Capture the cell that displays the provided text and extract its (x, y) central coordinate. 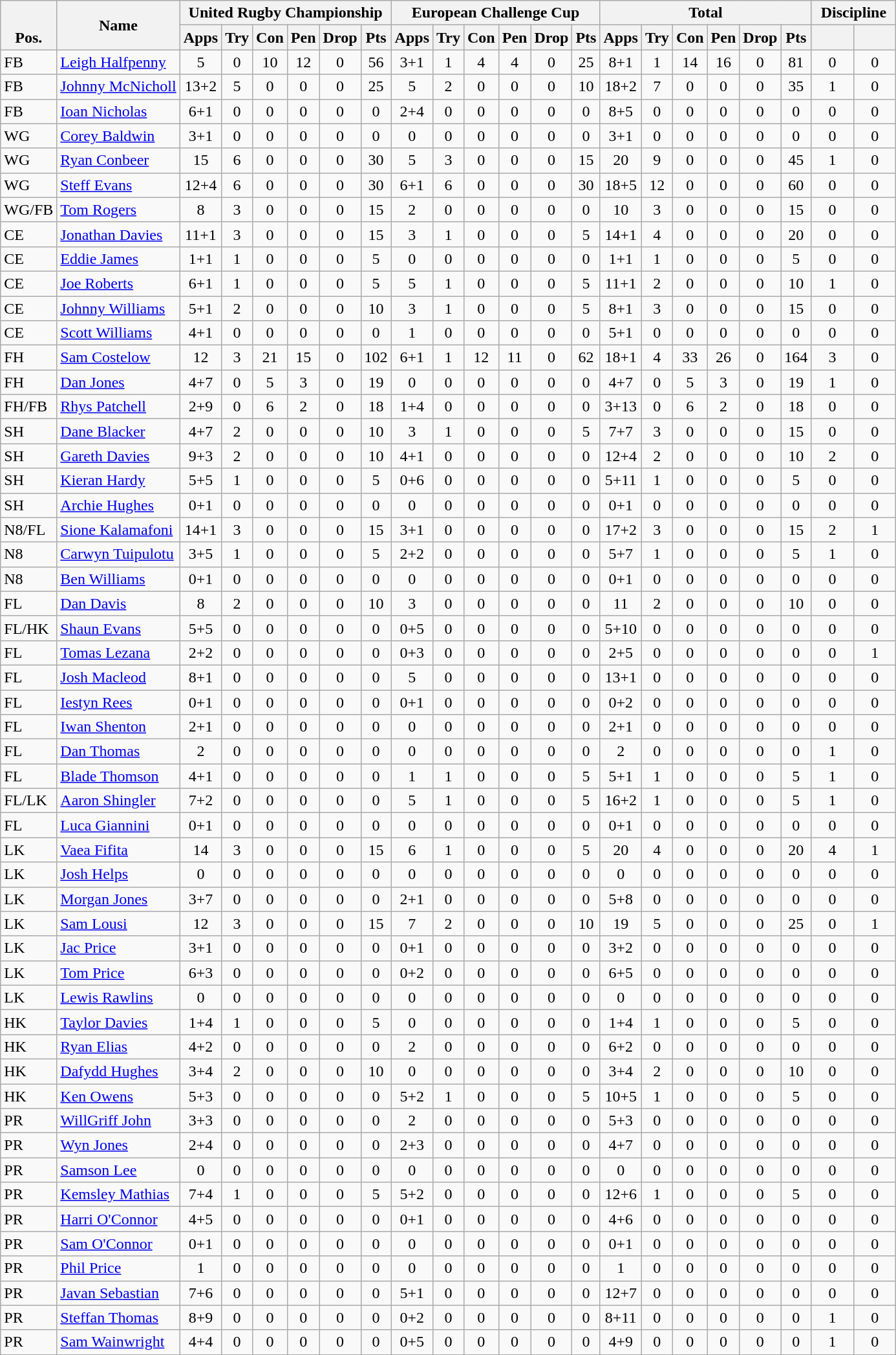
5+8 (621, 899)
Wyn Jones (118, 1145)
Phil Price (118, 1268)
7+7 (621, 431)
13+1 (621, 677)
Sam Costelow (118, 358)
FH/FB (28, 407)
7+4 (200, 1195)
Jonathan Davies (118, 234)
Sam O'Connor (118, 1244)
17+2 (621, 530)
0+3 (412, 653)
4+2 (200, 1046)
FL/LK (28, 801)
Iestyn Rees (118, 702)
7+6 (200, 1293)
Rhys Patchell (118, 407)
Josh Macleod (118, 677)
5+11 (621, 481)
Steff Evans (118, 185)
Ben Williams (118, 579)
WillGriff John (118, 1121)
26 (723, 358)
Ioan Nicholas (118, 111)
Blade Thomson (118, 776)
4+4 (200, 1342)
Discipline (853, 13)
Samson Lee (118, 1170)
Shaun Evans (118, 628)
7+2 (200, 801)
Sam Wainwright (118, 1342)
Johnny Williams (118, 309)
0+6 (412, 481)
Jac Price (118, 948)
9 (657, 160)
Dan Davis (118, 603)
Kemsley Mathias (118, 1195)
8+11 (621, 1317)
Iwan Shenton (118, 727)
WG/FB (28, 210)
10+5 (621, 1096)
Dan Jones (118, 382)
European Challenge Cup (495, 13)
102 (376, 358)
3+5 (200, 554)
12+6 (621, 1195)
Ryan Elias (118, 1046)
45 (796, 160)
Taylor Davies (118, 1022)
Carwyn Tuipulotu (118, 554)
4+5 (200, 1219)
Johnny McNicholl (118, 87)
12+7 (621, 1293)
Steffan Thomas (118, 1317)
5+10 (621, 628)
13+2 (200, 87)
Tom Rogers (118, 210)
4+9 (621, 1342)
Pos. (28, 25)
Luca Giannini (118, 825)
Total (706, 13)
2+3 (412, 1145)
18+2 (621, 87)
Name (118, 25)
N8/FL (28, 530)
Leigh Halfpenny (118, 62)
35 (796, 87)
Dan Thomas (118, 752)
Sione Kalamafoni (118, 530)
Lewis Rawlins (118, 997)
Joe Roberts (118, 283)
Aaron Shingler (118, 801)
8+5 (621, 111)
FL/HK (28, 628)
8+9 (200, 1317)
Scott Williams (118, 333)
Archie Hughes (118, 505)
Josh Helps (118, 874)
Dane Blacker (118, 431)
Corey Baldwin (118, 136)
Ken Owens (118, 1096)
81 (796, 62)
18+5 (621, 185)
Morgan Jones (118, 899)
Dafydd Hughes (118, 1071)
Eddie James (118, 259)
3+3 (200, 1121)
56 (376, 62)
21 (270, 358)
6+5 (621, 973)
Tom Price (118, 973)
Kieran Hardy (118, 481)
3+2 (621, 948)
6+2 (621, 1046)
164 (796, 358)
62 (586, 358)
2+5 (621, 653)
3+13 (621, 407)
9+3 (200, 456)
18+1 (621, 358)
Sam Lousi (118, 924)
Harri O'Connor (118, 1219)
16 (723, 62)
6+3 (200, 973)
United Rugby Championship (286, 13)
5+7 (621, 554)
Javan Sebastian (118, 1293)
Ryan Conbeer (118, 160)
60 (796, 185)
Vaea Fifita (118, 850)
3+7 (200, 899)
16+2 (621, 801)
33 (690, 358)
2+9 (200, 407)
4+6 (621, 1219)
Gareth Davies (118, 456)
Tomas Lezana (118, 653)
